For the text-containing cell, return its midpoint in [x, y] coordinate format. 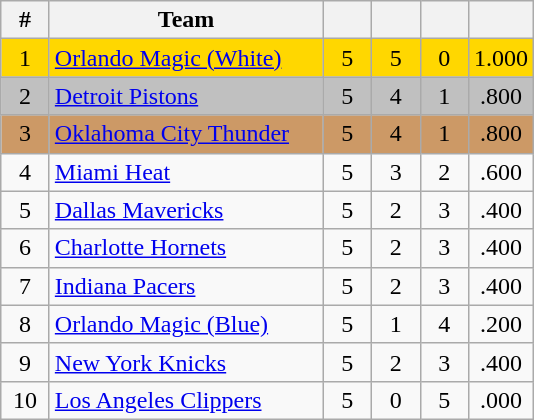
Indiana Pacers [186, 286]
.000 [502, 400]
10 [26, 400]
.200 [502, 324]
Los Angeles Clippers [186, 400]
Detroit Pistons [186, 96]
New York Knicks [186, 362]
Team [186, 20]
8 [26, 324]
Miami Heat [186, 172]
Dallas Mavericks [186, 210]
6 [26, 248]
Orlando Magic (White) [186, 58]
1.000 [502, 58]
Charlotte Hornets [186, 248]
9 [26, 362]
.600 [502, 172]
Orlando Magic (Blue) [186, 324]
# [26, 20]
7 [26, 286]
Oklahoma City Thunder [186, 134]
